Determine the [x, y] coordinate at the center of the cell enclosing the given text.  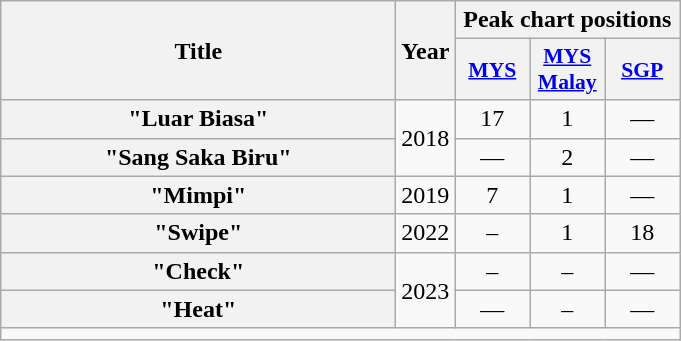
MYS [492, 70]
Title [198, 50]
2019 [426, 195]
SGP [642, 70]
"Swipe" [198, 233]
2023 [426, 290]
"Check" [198, 271]
MYSMalay [568, 70]
17 [492, 119]
Year [426, 50]
"Heat" [198, 309]
Peak chart positions [568, 20]
2 [568, 157]
18 [642, 233]
"Mimpi" [198, 195]
"Luar Biasa" [198, 119]
2018 [426, 138]
7 [492, 195]
2022 [426, 233]
"Sang Saka Biru" [198, 157]
